Locate the cell with the specified text and output its [X, Y] center coordinate. 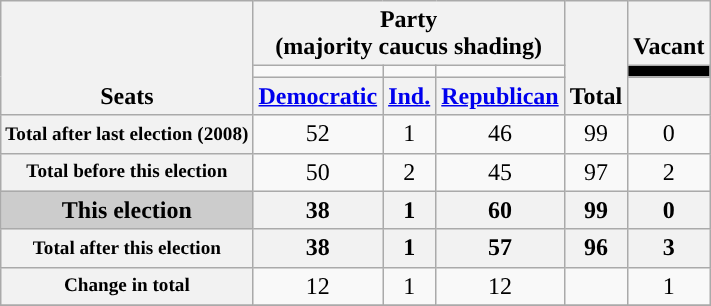
50 [318, 172]
Total before this election [127, 172]
Vacant [669, 34]
Total after last election (2008) [127, 134]
Democratic [318, 96]
Total after this election [127, 248]
Republican [500, 96]
This election [127, 210]
Ind. [410, 96]
Party (majority caucus shading) [408, 34]
60 [500, 210]
Seats [127, 58]
52 [318, 134]
57 [500, 248]
Total [596, 58]
Change in total [127, 286]
97 [596, 172]
96 [596, 248]
45 [500, 172]
3 [669, 248]
46 [500, 134]
